Scan for the cell matching the given text and deliver its [x, y] coordinate at center. 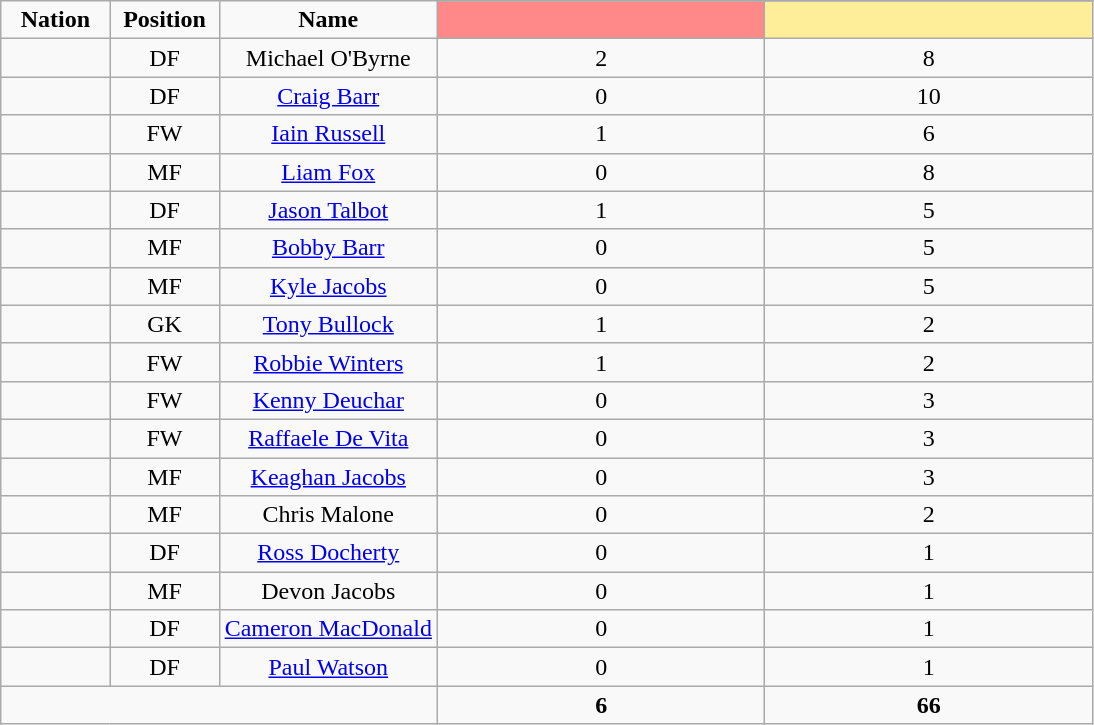
Raffaele De Vita [328, 438]
Name [328, 20]
Liam Fox [328, 172]
Iain Russell [328, 134]
Position [164, 20]
66 [929, 705]
Kyle Jacobs [328, 286]
GK [164, 324]
Devon Jacobs [328, 591]
Michael O'Byrne [328, 58]
Robbie Winters [328, 362]
10 [929, 96]
Nation [56, 20]
Ross Docherty [328, 553]
Craig Barr [328, 96]
Tony Bullock [328, 324]
Bobby Barr [328, 248]
Keaghan Jacobs [328, 477]
Chris Malone [328, 515]
Jason Talbot [328, 210]
Paul Watson [328, 667]
Cameron MacDonald [328, 629]
Kenny Deuchar [328, 400]
